Determine the [X, Y] coordinate at the center of the cell enclosing the given text.  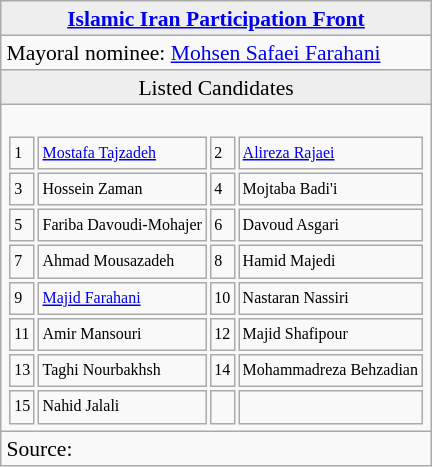
Davoud Asgari [330, 226]
5 [22, 226]
Hossein Zaman [122, 188]
Majid Farahani [122, 298]
Listed Candidates [216, 87]
7 [22, 262]
Mohammadreza Behzadian [330, 370]
6 [222, 226]
Islamic Iran Participation Front [216, 18]
Alireza Rajaei [330, 152]
Amir Mansouri [122, 334]
1 [22, 152]
Fariba Davoudi-Mohajer [122, 226]
4 [222, 188]
13 [22, 370]
8 [222, 262]
Nahid Jalali [122, 406]
2 [222, 152]
Hamid Majedi [330, 262]
Nastaran Nassiri [330, 298]
Mostafa Tajzadeh [122, 152]
12 [222, 334]
11 [22, 334]
Mayoral nominee: Mohsen Safaei Farahani [216, 52]
9 [22, 298]
14 [222, 370]
Majid Shafipour [330, 334]
10 [222, 298]
Ahmad Mousazadeh [122, 262]
Mojtaba Badi'i [330, 188]
15 [22, 406]
Source: [216, 449]
Taghi Nourbakhsh [122, 370]
3 [22, 188]
